Return (x, y) of the center of cell containing provided text 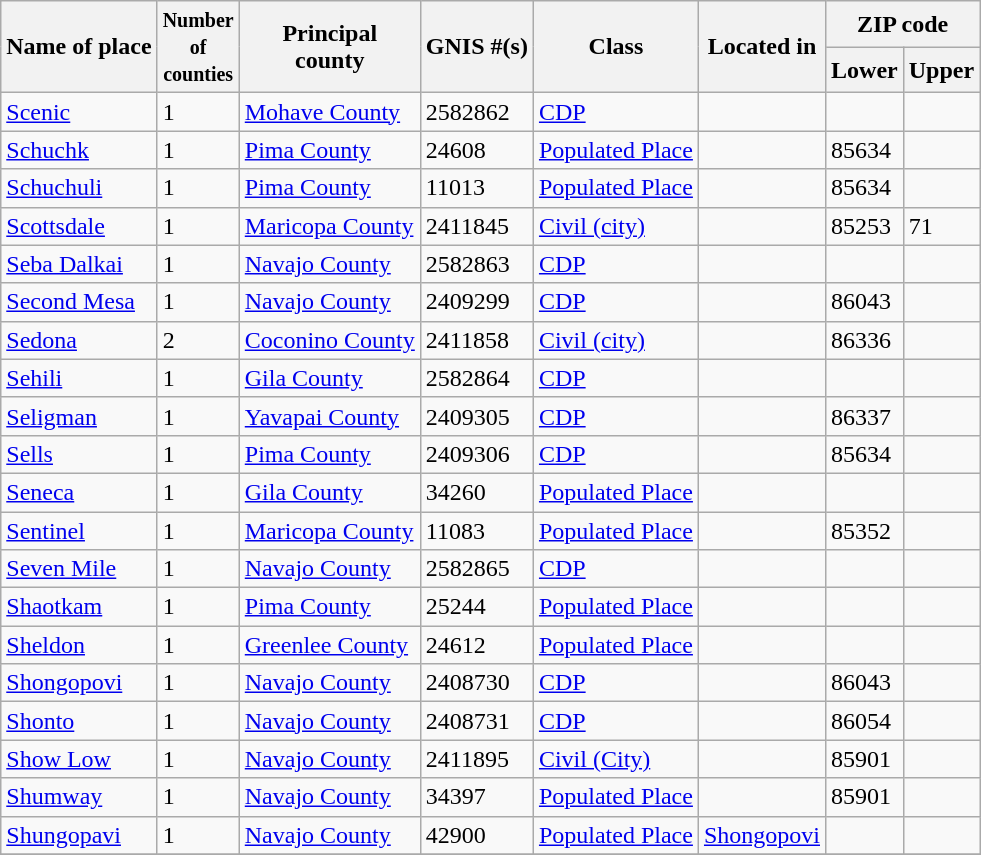
86054 (865, 721)
Greenlee County (330, 645)
Upper (941, 70)
GNIS #(s) (476, 47)
Number ofcounties (198, 47)
85352 (865, 531)
2409306 (476, 454)
Scenic (79, 112)
Seba Dalkai (79, 264)
Class (616, 47)
2408731 (476, 721)
Shungopavi (79, 835)
Coconino County (330, 340)
2411845 (476, 226)
Seven Mile (79, 569)
2582865 (476, 569)
Sells (79, 454)
Schuchk (79, 150)
2409305 (476, 416)
Sheldon (79, 645)
ZIP code (903, 24)
2409299 (476, 302)
11083 (476, 531)
Seneca (79, 492)
Shumway (79, 797)
2582864 (476, 378)
Second Mesa (79, 302)
Name of place (79, 47)
Sentinel (79, 531)
2411895 (476, 759)
Seligman (79, 416)
Located in (762, 47)
11013 (476, 188)
34260 (476, 492)
Principal county (330, 47)
2582863 (476, 264)
Civil (City) (616, 759)
Lower (865, 70)
2 (198, 340)
24608 (476, 150)
Show Low (79, 759)
Yavapai County (330, 416)
71 (941, 226)
34397 (476, 797)
Shonto (79, 721)
Shaotkam (79, 607)
Scottsdale (79, 226)
2411858 (476, 340)
86337 (865, 416)
Mohave County (330, 112)
42900 (476, 835)
85253 (865, 226)
25244 (476, 607)
Sedona (79, 340)
Schuchuli (79, 188)
2408730 (476, 683)
86336 (865, 340)
Sehili (79, 378)
24612 (476, 645)
2582862 (476, 112)
